Output the [x, y] coordinate of the center of the cell containing the given text.  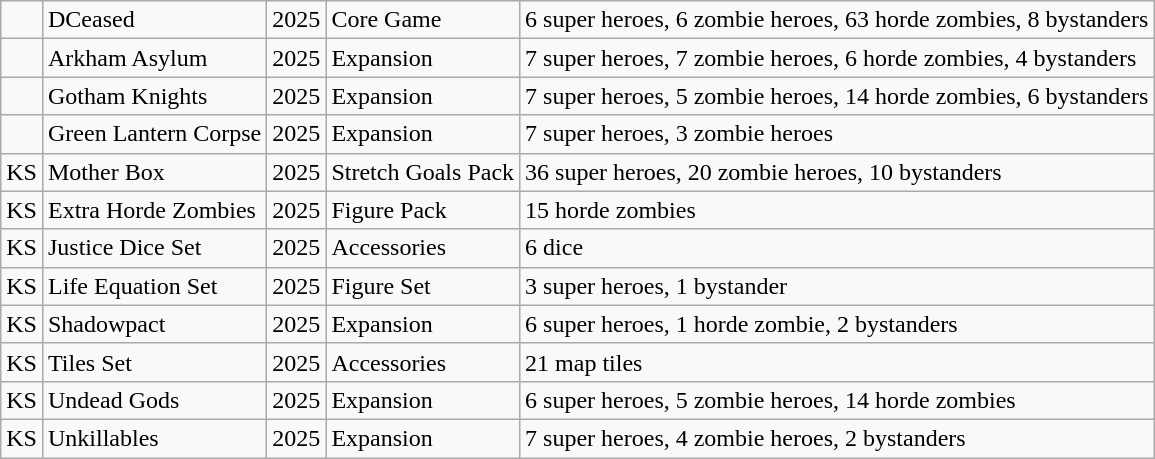
Mother Box [154, 172]
Extra Horde Zombies [154, 210]
Stretch Goals Pack [423, 172]
7 super heroes, 5 zombie heroes, 14 horde zombies, 6 bystanders [837, 96]
15 horde zombies [837, 210]
36 super heroes, 20 zombie heroes, 10 bystanders [837, 172]
7 super heroes, 7 zombie heroes, 6 horde zombies, 4 bystanders [837, 58]
6 super heroes, 1 horde zombie, 2 bystanders [837, 324]
Tiles Set [154, 362]
Green Lantern Corpse [154, 134]
3 super heroes, 1 bystander [837, 286]
Gotham Knights [154, 96]
Arkham Asylum [154, 58]
Figure Set [423, 286]
Core Game [423, 20]
6 super heroes, 5 zombie heroes, 14 horde zombies [837, 400]
DCeased [154, 20]
6 dice [837, 248]
Life Equation Set [154, 286]
Justice Dice Set [154, 248]
7 super heroes, 4 zombie heroes, 2 bystanders [837, 438]
7 super heroes, 3 zombie heroes [837, 134]
Unkillables [154, 438]
Undead Gods [154, 400]
21 map tiles [837, 362]
Shadowpact [154, 324]
Figure Pack [423, 210]
6 super heroes, 6 zombie heroes, 63 horde zombies, 8 bystanders [837, 20]
